Return the (x, y) coordinate for the center point of the cell that contains the specified text.  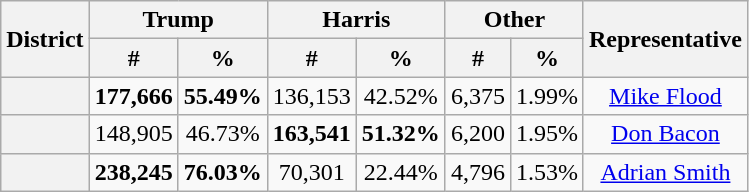
Adrian Smith (665, 172)
6,375 (478, 96)
177,666 (134, 96)
163,541 (312, 134)
6,200 (478, 134)
42.52% (400, 96)
46.73% (222, 134)
Other (514, 20)
Don Bacon (665, 134)
70,301 (312, 172)
1.95% (546, 134)
76.03% (222, 172)
55.49% (222, 96)
1.53% (546, 172)
1.99% (546, 96)
22.44% (400, 172)
Trump (178, 20)
148,905 (134, 134)
51.32% (400, 134)
136,153 (312, 96)
238,245 (134, 172)
Mike Flood (665, 96)
4,796 (478, 172)
District (45, 39)
Representative (665, 39)
Harris (356, 20)
